For the text-containing cell, return its midpoint in (X, Y) coordinate format. 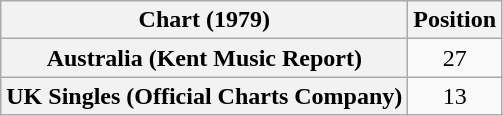
Australia (Kent Music Report) (204, 58)
Position (455, 20)
Chart (1979) (204, 20)
13 (455, 96)
UK Singles (Official Charts Company) (204, 96)
27 (455, 58)
